From the cell containing the given text, extract its center point as (X, Y) coordinate. 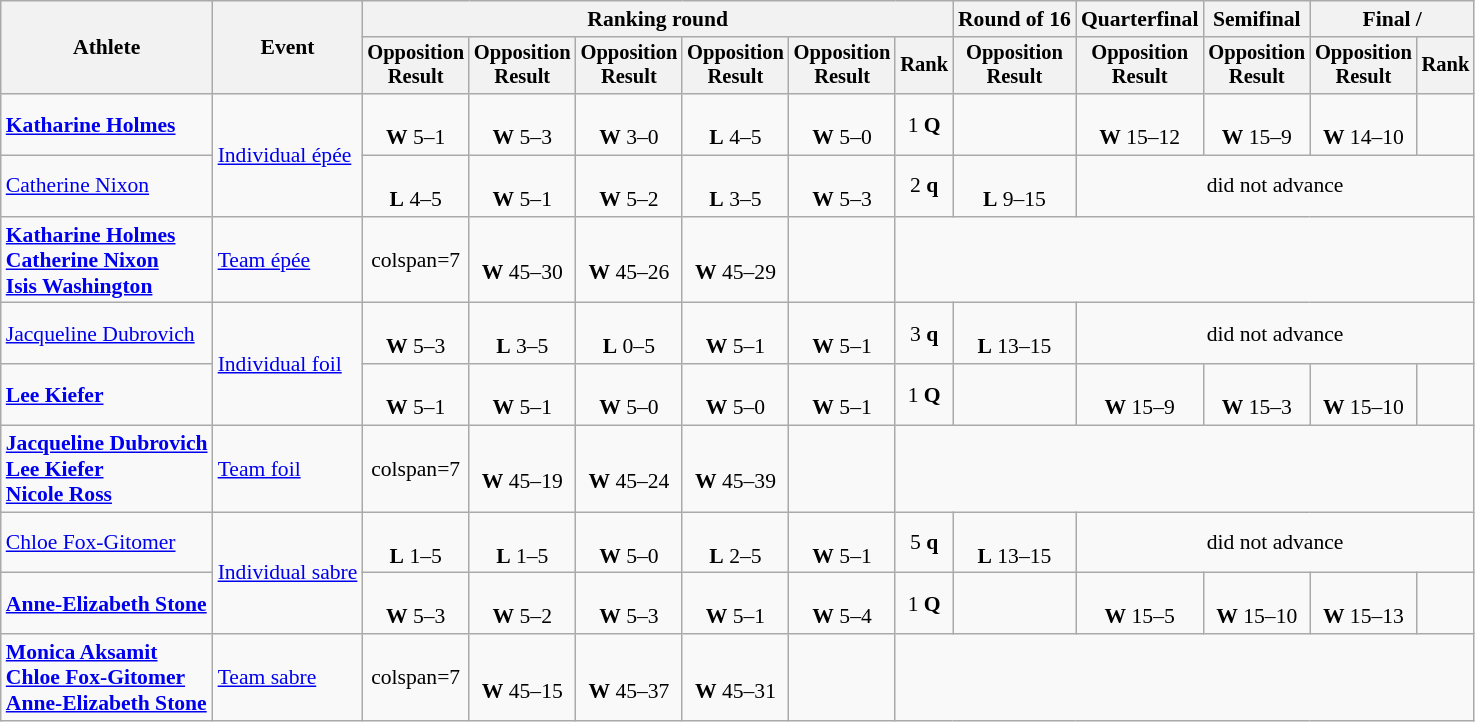
2 q (924, 186)
Round of 16 (1014, 19)
Lee Kiefer (107, 394)
W 45–39 (736, 470)
W 45–29 (736, 260)
Event (288, 48)
L 0–5 (630, 334)
Chloe Fox-Gitomer (107, 542)
Katharine Holmes (107, 124)
Ranking round (658, 19)
5 q (924, 542)
W 45–24 (630, 470)
Anne-Elizabeth Stone (107, 604)
W 3–0 (630, 124)
W 15–13 (1364, 604)
Semifinal (1256, 19)
Katharine HolmesCatherine NixonIsis Washington (107, 260)
W 45–31 (736, 678)
Team foil (288, 470)
W 5–4 (842, 604)
Catherine Nixon (107, 186)
Jacqueline DubrovichLee KieferNicole Ross (107, 470)
L 2–5 (736, 542)
Individual sabre (288, 573)
W 15–3 (1256, 394)
W 14–10 (1364, 124)
W 45–19 (522, 470)
Individual épée (288, 155)
Team sabre (288, 678)
L 9–15 (1014, 186)
3 q (924, 334)
W 15–12 (1140, 124)
W 45–37 (630, 678)
W 45–26 (630, 260)
W 45–30 (522, 260)
Quarterfinal (1140, 19)
W 15–5 (1140, 604)
Athlete (107, 48)
Final / (1392, 19)
Jacqueline Dubrovich (107, 334)
Team épée (288, 260)
W 45–15 (522, 678)
Individual foil (288, 364)
Monica AksamitChloe Fox-GitomerAnne-Elizabeth Stone (107, 678)
